Find where the given text appears and provide that cell's center as [x, y] coordinate. 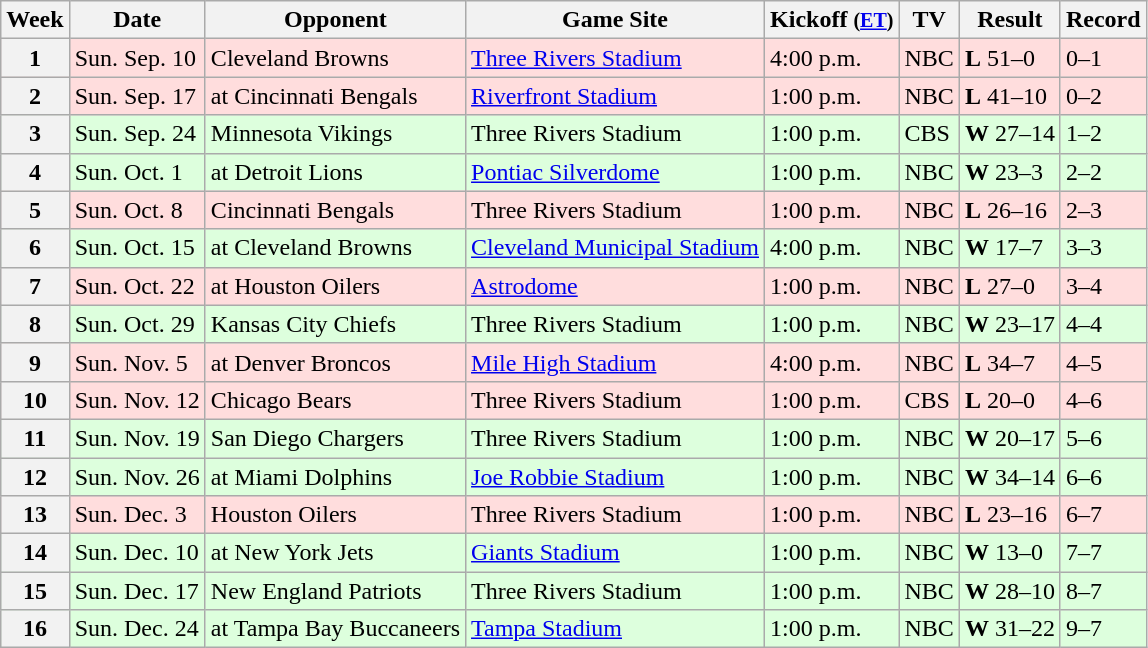
4–6 [1103, 400]
Week [35, 20]
12 [35, 477]
Riverfront Stadium [616, 96]
6–7 [1103, 515]
4–5 [1103, 362]
1 [35, 58]
Cleveland Municipal Stadium [616, 248]
0–2 [1103, 96]
Sun. Nov. 19 [137, 438]
8 [35, 324]
3–3 [1103, 248]
at Denver Broncos [335, 362]
11 [35, 438]
Cleveland Browns [335, 58]
Sun. Sep. 17 [137, 96]
15 [35, 591]
Sun. Dec. 17 [137, 591]
Sun. Nov. 12 [137, 400]
13 [35, 515]
L 51–0 [1010, 58]
Opponent [335, 20]
W 17–7 [1010, 248]
Pontiac Silverdome [616, 172]
Sun. Nov. 5 [137, 362]
L 34–7 [1010, 362]
4 [35, 172]
Sun. Dec. 24 [137, 629]
at Cleveland Browns [335, 248]
Chicago Bears [335, 400]
9 [35, 362]
Houston Oilers [335, 515]
L 20–0 [1010, 400]
San Diego Chargers [335, 438]
2 [35, 96]
6 [35, 248]
14 [35, 553]
Mile High Stadium [616, 362]
L 27–0 [1010, 286]
Sun. Oct. 22 [137, 286]
5–6 [1103, 438]
2–3 [1103, 210]
W 31–22 [1010, 629]
W 13–0 [1010, 553]
5 [35, 210]
10 [35, 400]
8–7 [1103, 591]
Game Site [616, 20]
W 34–14 [1010, 477]
Tampa Stadium [616, 629]
3 [35, 134]
at Miami Dolphins [335, 477]
Minnesota Vikings [335, 134]
at New York Jets [335, 553]
L 41–10 [1010, 96]
Sun. Oct. 8 [137, 210]
New England Patriots [335, 591]
1–2 [1103, 134]
Astrodome [616, 286]
W 23–17 [1010, 324]
W 27–14 [1010, 134]
Giants Stadium [616, 553]
Joe Robbie Stadium [616, 477]
Kansas City Chiefs [335, 324]
7–7 [1103, 553]
Sun. Dec. 10 [137, 553]
W 23–3 [1010, 172]
L 23–16 [1010, 515]
W 20–17 [1010, 438]
at Cincinnati Bengals [335, 96]
TV [929, 20]
Result [1010, 20]
4–4 [1103, 324]
Sun. Sep. 10 [137, 58]
at Detroit Lions [335, 172]
L 26–16 [1010, 210]
Kickoff (ET) [832, 20]
0–1 [1103, 58]
W 28–10 [1010, 591]
2–2 [1103, 172]
Sun. Sep. 24 [137, 134]
6–6 [1103, 477]
3–4 [1103, 286]
Sun. Dec. 3 [137, 515]
9–7 [1103, 629]
at Houston Oilers [335, 286]
at Tampa Bay Buccaneers [335, 629]
Cincinnati Bengals [335, 210]
Sun. Nov. 26 [137, 477]
16 [35, 629]
Sun. Oct. 15 [137, 248]
Sun. Oct. 1 [137, 172]
7 [35, 286]
Sun. Oct. 29 [137, 324]
Date [137, 20]
Record [1103, 20]
